Locate the cell with the specified text and output its (x, y) center coordinate. 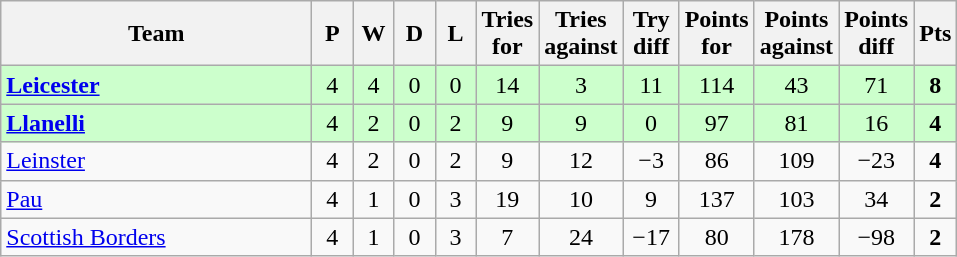
−23 (876, 161)
14 (508, 85)
Points diff (876, 34)
86 (716, 161)
Try diff (651, 34)
Pau (156, 199)
10 (581, 199)
34 (876, 199)
81 (796, 123)
Leicester (156, 85)
71 (876, 85)
97 (716, 123)
Tries for (508, 34)
12 (581, 161)
D (414, 34)
8 (936, 85)
−98 (876, 237)
24 (581, 237)
114 (716, 85)
43 (796, 85)
−3 (651, 161)
11 (651, 85)
7 (508, 237)
137 (716, 199)
Points for (716, 34)
Points against (796, 34)
Leinster (156, 161)
Pts (936, 34)
Team (156, 34)
103 (796, 199)
Tries against (581, 34)
19 (508, 199)
Llanelli (156, 123)
109 (796, 161)
−17 (651, 237)
Scottish Borders (156, 237)
W (374, 34)
178 (796, 237)
L (456, 34)
16 (876, 123)
80 (716, 237)
P (332, 34)
